Detect which cell encompasses the target text, then output its (x, y) center coordinate. 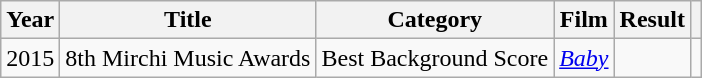
Best Background Score (435, 58)
8th Mirchi Music Awards (188, 58)
Film (584, 20)
Baby (584, 58)
Year (30, 20)
2015 (30, 58)
Title (188, 20)
Category (435, 20)
Result (652, 20)
